Search for the cell housing the specified text and yield its [X, Y] center coordinate. 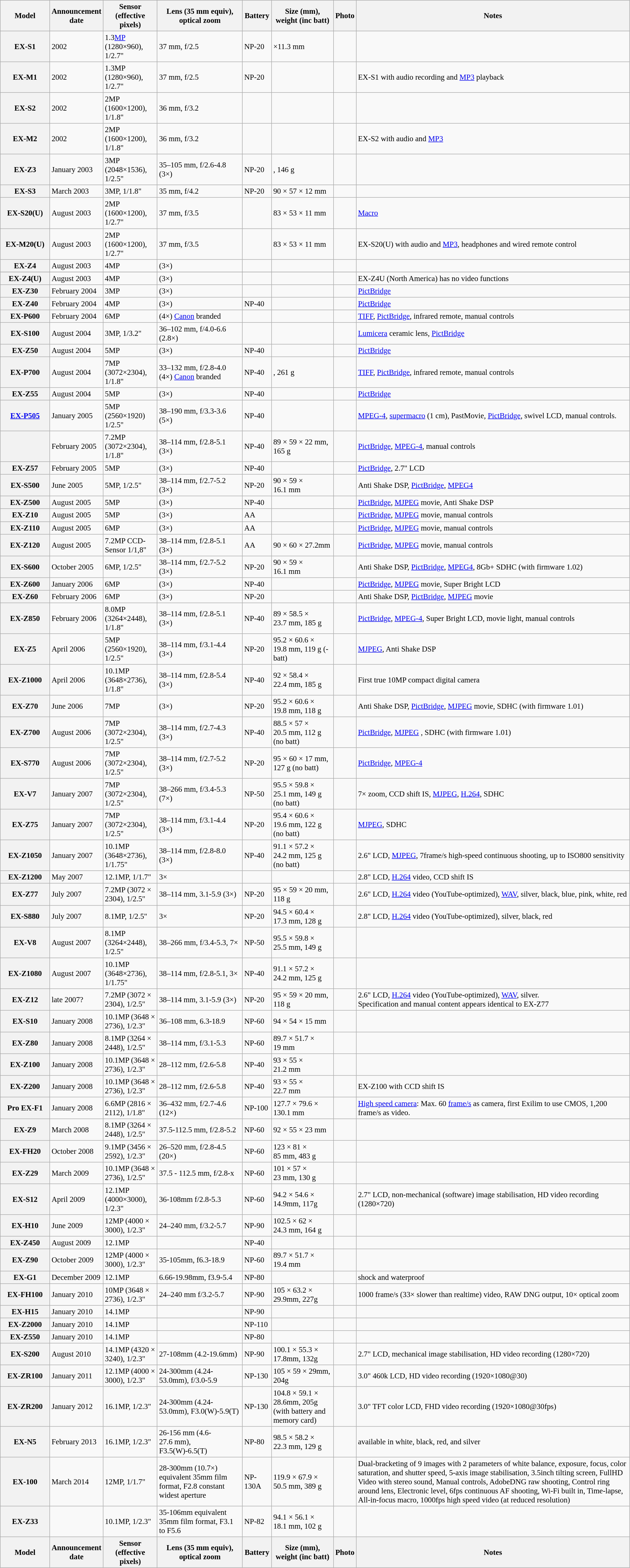
PictBridge, 2.7" LCD [493, 468]
NP-100 [257, 1108]
January 2003 [77, 170]
37.5 - 112.5 mm, f/2.8-x [200, 1173]
EX-Z110 [25, 528]
EX-FH100 [25, 1294]
92 × 55 × 23 mm [303, 1130]
7× zoom, CCD shift IS, MJPEG, H.264, SDHC [493, 794]
January 2005 [77, 416]
5MP (2560×1920), 1/2.5" [130, 649]
2.7" LCD, mechanical image stabilisation, HD video recording (1280×720) [493, 1354]
91.1 × 57.2 × 24.2 mm, 125 g [303, 973]
EX-S20(U) with audio and MP3, headphones and wired remote control [493, 244]
EX-ZR200 [25, 1407]
EX-V7 [25, 794]
101 × 57 × 23 mm, 130 g [303, 1173]
Anti Shake DSP, PictBridge, MJPEG movie [493, 597]
2.7" LCD, non-mechanical (software) image stabilisation, HD video recording (1280×720) [493, 1200]
January 2006 [77, 584]
12.1MP, 1/1.7" [130, 877]
EX-H15 [25, 1311]
March 2008 [77, 1130]
38–266 mm, f/3.4-5.3 (7×) [200, 794]
EX-Z4 [25, 266]
EX-S500 [25, 485]
EX-FH20 [25, 1152]
94.5 × 60.4 × 17.3 mm, 128 g [303, 916]
EX-G1 [25, 1277]
NP-82 [257, 1522]
100.1 × 55.3 × 17.8mm, 132g [303, 1354]
EX-Z33 [25, 1522]
EX-S2 [25, 108]
88.5 × 57 × 20.5 mm, 112 g (no batt) [303, 733]
EX-Z9 [25, 1130]
EX-P600 [25, 316]
10.1MP (3648×2736), 1/1.8" [130, 680]
28-300mm (10.7×) equivalent 35mm film format, F2.8 constant widest aperture [200, 1482]
12MP, 1/1.7" [130, 1482]
EX-Z500 [25, 503]
2.6" LCD, MJPEG, 7frame/s high-speed continuous shooting, up to ISO800 sensitivity [493, 856]
August 2010 [77, 1354]
38–114 mm, f/2.8-5.1, 3× [200, 973]
98.5 × 58.2 × 22.3 mm, 129 g [303, 1442]
38–114 mm, f/2.8-8.0 (3×) [200, 856]
(4×) Canon branded [200, 316]
MPEG-4, supermacro (1 cm), PastMovie, PictBridge, swivel LCD, manual controls. [493, 416]
9.1MP (3456 × 2592), 1/2.3" [130, 1152]
24-300mm (4.24-53.0mm), F3.0(W)-5.9(T) [200, 1407]
High speed camera: Max. 60 frame/s as camera, first Exilim to use CMOS, 1,200 frame/s as video. [493, 1108]
89.7 × 51.7 × 19.4 mm [303, 1260]
EX-Z12 [25, 999]
February 2013 [77, 1442]
94.2 × 54.6 × 14.9mm, 117g [303, 1200]
EX-S100 [25, 334]
36–108 mm, 6.3-18.9 [200, 1021]
10.1MP, 1/2.3" [130, 1522]
2.6" LCD, H.264 video (YouTube-optimized), WAV, silver.Specification and manual content appears identical to EX-Z77 [493, 999]
93 × 55 × 21.2 mm [303, 1064]
38–266 mm, f/3.4-5.3, 7× [200, 942]
EX-S12 [25, 1200]
EX-Z600 [25, 584]
EX-Z55 [25, 394]
EX-S600 [25, 567]
October 2009 [77, 1260]
89.7 × 51.7 × 19 mm [303, 1043]
90 × 60 × 27.2mm [303, 545]
March 2009 [77, 1173]
95.4 × 60.6 × 19.6 mm, 122 g (no batt) [303, 825]
June 2005 [77, 485]
3.0" 460k LCD, HD video recording (1920×1080@30) [493, 1376]
EX-Z1050 [25, 856]
August 2009 [77, 1243]
3MP (2048×1536), 1/2.5" [130, 170]
EX-S3 [25, 191]
102.5 × 62 × 24.3 mm, 164 g [303, 1226]
EX-Z200 [25, 1087]
EX-Z120 [25, 545]
available in white, black, red, and silver [493, 1442]
92 × 58.4 × 22.4 mm, 185 g [303, 680]
EX-Z90 [25, 1260]
EX-Z2000 [25, 1324]
36-108mm f/2.8-5.3 [200, 1200]
EX-S880 [25, 916]
EX-S200 [25, 1354]
105 × 63.2 × 29.9mm, 227g [303, 1294]
First true 10MP compact digital camera [493, 680]
12.1MP (4000×3000), 1/2.3" [130, 1200]
26–520 mm, f/2.8-4.5 (20×) [200, 1152]
March 2014 [77, 1482]
EX-H10 [25, 1226]
89 × 58.5 × 23.7 mm, 185 g [303, 618]
shock and waterproof [493, 1277]
10.1MP (3648 × 2736), 1/2.5" [130, 1173]
89 × 59 × 22 mm, 165 g [303, 446]
EX-S770 [25, 763]
10MP (3648 × 2736), 1/2.3" [130, 1294]
late 2007? [77, 999]
EX-Z40 [25, 304]
EX-N5 [25, 1442]
95 × 60 × 17 mm, 127 g (no batt) [303, 763]
May 2007 [77, 877]
, 261 g [303, 372]
8.0MP (3264×2448), 1/1.8" [130, 618]
EX-Z77 [25, 894]
PictBridge, MPEG-4 [493, 763]
EX-S1 with audio recording and MP3 playback [493, 77]
MJPEG, SDHC [493, 825]
Lumicera ceramic lens, PictBridge [493, 334]
36–102 mm, f/4.0-6.6 (2.8×) [200, 334]
127.7 × 79.6 × 130.1 mm [303, 1108]
8.1MP, 1/2.5" [130, 916]
38–114 mm, f/2.7-4.3 (3×) [200, 733]
December 2009 [77, 1277]
8.1MP (3264×2448), 1/2.5" [130, 942]
7MP (3072×2304), 1/1.8" [130, 372]
90 × 57 × 12 mm [303, 191]
2.8" LCD, H.264 video (YouTube-optimized), silver, black, red [493, 916]
EX-S10 [25, 1021]
EX-Z700 [25, 733]
EX-Z70 [25, 706]
38–190 mm, f/3.3-3.6 (5×) [200, 416]
27-108mm (4.2-19.6mm) [200, 1354]
14.1MP (4320 × 3240), 1/2.3" [130, 1354]
2.8" LCD, H.264 video, CCD shift IS [493, 877]
PictBridge, MJPEG movie, Anti Shake DSP [493, 503]
EX-Z30 [25, 291]
EX-Z50 [25, 351]
35-105mm, f6.3-18.9 [200, 1260]
EX-100 [25, 1482]
March 2003 [77, 191]
24-300mm (4.24-53.0mm), f/3.0-5.9 [200, 1376]
3MP [130, 291]
Anti Shake DSP, PictBridge, MPEG4, 8Gb+ SDHC (with firmware 1.02) [493, 567]
PictBridge, MPEG-4, Super Bright LCD, movie light, manual controls [493, 618]
EX-Z4(U) [25, 278]
, 146 g [303, 170]
EX-Z1000 [25, 680]
EX-Z1200 [25, 877]
3MP, 1/3.2" [130, 334]
June 2006 [77, 706]
NP-130A [257, 1482]
35-106mm equivalent 35mm film format, F3.1 to F5.6 [200, 1522]
24–240 mm, f/3.2-5.7 [200, 1226]
EX-S20(U) [25, 213]
October 2005 [77, 567]
91.1 × 57.2 × 24.2 mm, 125 g (no batt) [303, 856]
EX-Z100 with CCD shift IS [493, 1087]
95.2 × 60.6 × 19.8 mm, 118 g [303, 706]
5MP (2560×1920) 1/2.5" [130, 416]
38–114 mm, f/3.1-5.3 [200, 1043]
EX-Z4U (North America) has no video functions [493, 278]
PictBridge, MPEG-4, manual controls [493, 446]
2.6" LCD, H.264 video (YouTube-optimized), WAV, silver, black, blue, pink, white, red [493, 894]
95.5 × 59.8 × 25.5 mm, 149 g [303, 942]
Anti Shake DSP, PictBridge, MPEG4 [493, 485]
EX-S2 with audio and MP3 [493, 139]
Anti Shake DSP, PictBridge, MJPEG movie, SDHC (with firmware 1.01) [493, 706]
37.5-112.5 mm, f/2.8-5.2 [200, 1130]
105 × 59 × 29mm, 204g [303, 1376]
January 2012 [77, 1407]
EX-P700 [25, 372]
EX-S1 [25, 47]
7.2MP CCD-Sensor 1/1,8" [130, 545]
October 2008 [77, 1152]
PictBridge, MJPEG , SDHC (with firmware 1.01) [493, 733]
EX-Z29 [25, 1173]
6.6MP (2816 × 2112), 1/1.8" [130, 1108]
January 2011 [77, 1376]
NP-110 [257, 1324]
35 mm, f/4.2 [200, 191]
PictBridge, MJPEG movie, Super Bright LCD [493, 584]
EX-Z60 [25, 597]
3.0" TFT color LCD, FHD video recording (1920×1080@30fps) [493, 1407]
EX-Z450 [25, 1243]
6.66-19.98mm, f3.9-5.4 [200, 1277]
EX-P505 [25, 416]
EX-Z80 [25, 1043]
EX-M1 [25, 77]
12.1MP (4000 × 3000), 1/2.3" [130, 1376]
EX-Z3 [25, 170]
EX-V8 [25, 942]
EX-Z10 [25, 515]
26-156 mm (4.6-27.6 mm), F3.5(W)-6.5(T) [200, 1442]
3MP, 1/1.8" [130, 191]
Macro [493, 213]
95.2 × 60.6 × 19.8 mm, 119 g (-batt) [303, 649]
95.5 × 59.8 × 25.1 mm, 149 g (no batt) [303, 794]
June 2009 [77, 1226]
Pro EX-F1 [25, 1108]
38–114 mm, f/2.8-5.4 (3×) [200, 680]
EX-Z57 [25, 468]
33–132 mm, f/2.8-4.0 (4×) Canon branded [200, 372]
EX-Z100 [25, 1064]
7MP [130, 706]
119.9 × 67.9 × 50.5 mm, 389 g [303, 1482]
36–432 mm, f/2.7-4.6 (12×) [200, 1108]
EX-Z850 [25, 618]
EX-M20(U) [25, 244]
94 × 54 × 15 mm [303, 1021]
24–240 mm f/3.2-5.7 [200, 1294]
MJPEG, Anti Shake DSP [493, 649]
EX-Z550 [25, 1337]
123 × 81 × 85 mm, 483 g [303, 1152]
94.1 × 56.1 × 18.1 mm, 102 g [303, 1522]
EX-Z5 [25, 649]
5MP, 1/2.5" [130, 485]
EX-M2 [25, 139]
EX-Z75 [25, 825]
35–105 mm, f/2.6-4.8 (3×) [200, 170]
×11.3 mm [303, 47]
6MP, 1/2.5" [130, 567]
April 2009 [77, 1200]
EX-Z1080 [25, 973]
93 × 55 × 22.7 mm [303, 1087]
1000 frame/s (33× slower than realtime) video, RAW DNG output, 10× optical zoom [493, 1294]
7.2MP (3072×2304), 1/1.8" [130, 446]
EX-ZR100 [25, 1376]
104.8 × 59.1 × 28.6mm, 205g (with battery and memory card) [303, 1407]
